Determine the (X, Y) coordinate at the center of the cell enclosing the given text.  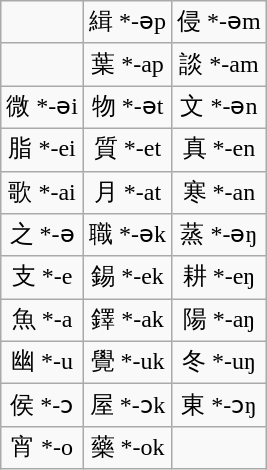
之 *-ə (42, 236)
緝 *-əp (127, 22)
月 *-at (127, 192)
鐸 *-ak (127, 320)
侵 *-əm (220, 22)
冬 *-uŋ (220, 362)
宵 *-o (42, 448)
耕 *-eŋ (220, 278)
職 *-ək (127, 236)
魚 *-a (42, 320)
藥 *-ok (127, 448)
屋 *-ɔk (127, 406)
陽 *-aŋ (220, 320)
質 *-et (127, 150)
脂 *-ei (42, 150)
文 *-ən (220, 108)
錫 *-ek (127, 278)
東 *-ɔŋ (220, 406)
幽 *-u (42, 362)
物 *-ət (127, 108)
支 *-e (42, 278)
葉 *-ap (127, 64)
蒸 *-əŋ (220, 236)
微 *-əi (42, 108)
侯 *-ɔ (42, 406)
覺 *-uk (127, 362)
寒 *-an (220, 192)
歌 *-ai (42, 192)
真 *-en (220, 150)
談 *-am (220, 64)
